Scan for the cell matching the given text and deliver its (x, y) coordinate at center. 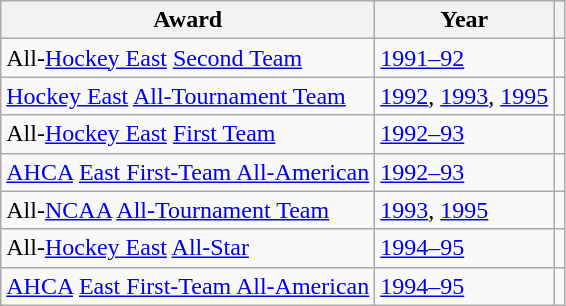
All-NCAA All-Tournament Team (188, 210)
Award (188, 20)
1991–92 (464, 58)
Hockey East All-Tournament Team (188, 96)
All-Hockey East All-Star (188, 248)
1993, 1995 (464, 210)
1992, 1993, 1995 (464, 96)
Year (464, 20)
All-Hockey East First Team (188, 134)
All-Hockey East Second Team (188, 58)
